From the cell containing the given text, extract its center point as [x, y] coordinate. 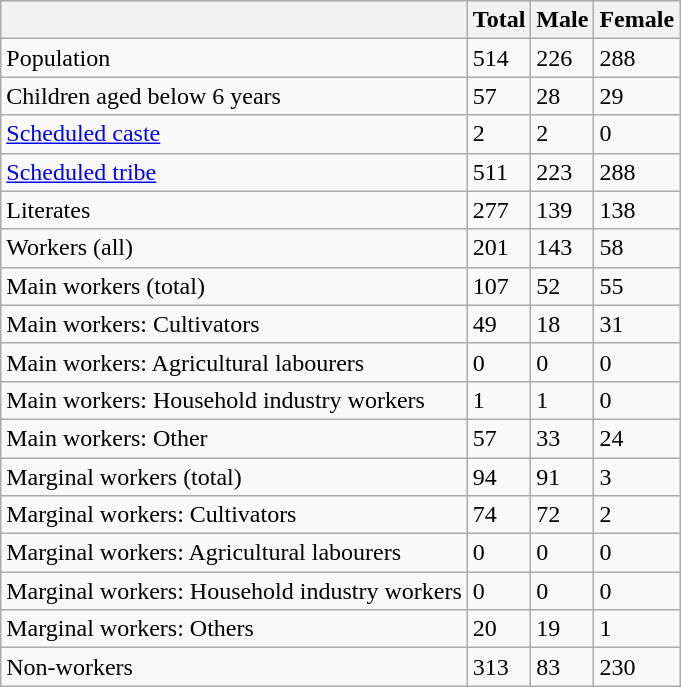
Marginal workers: Household industry workers [234, 591]
Non-workers [234, 667]
230 [637, 667]
139 [562, 210]
20 [499, 629]
94 [499, 477]
29 [637, 96]
143 [562, 248]
Children aged below 6 years [234, 96]
83 [562, 667]
74 [499, 515]
313 [499, 667]
91 [562, 477]
Main workers (total) [234, 286]
Marginal workers: Others [234, 629]
Main workers: Cultivators [234, 324]
Scheduled tribe [234, 172]
3 [637, 477]
Female [637, 20]
514 [499, 58]
Marginal workers: Agricultural labourers [234, 553]
Marginal workers: Cultivators [234, 515]
52 [562, 286]
107 [499, 286]
24 [637, 438]
49 [499, 324]
19 [562, 629]
223 [562, 172]
Main workers: Agricultural labourers [234, 362]
Total [499, 20]
58 [637, 248]
33 [562, 438]
31 [637, 324]
Main workers: Other [234, 438]
Workers (all) [234, 248]
277 [499, 210]
18 [562, 324]
Main workers: Household industry workers [234, 400]
55 [637, 286]
28 [562, 96]
Literates [234, 210]
226 [562, 58]
201 [499, 248]
Marginal workers (total) [234, 477]
Male [562, 20]
72 [562, 515]
Scheduled caste [234, 134]
511 [499, 172]
Population [234, 58]
138 [637, 210]
